Extract the [x, y] coordinate from the center of the cell holding the provided text.  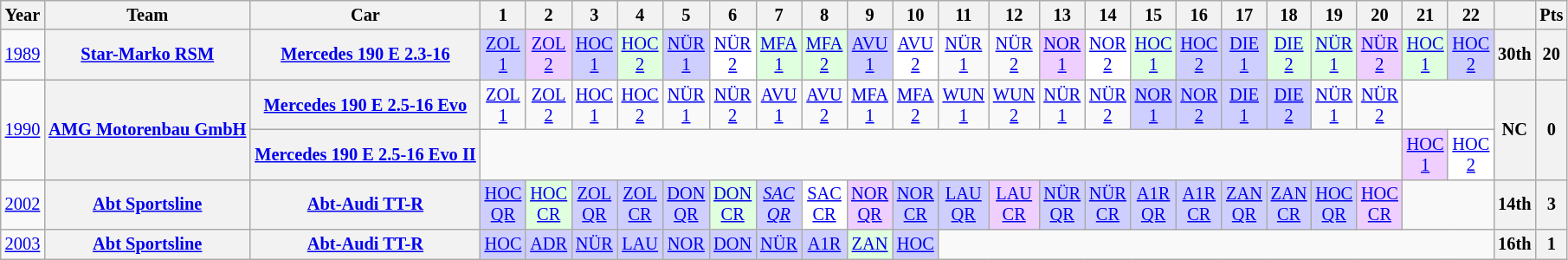
LAU [641, 244]
2 [549, 15]
NÜRQR [1061, 205]
16th [1514, 244]
0 [1552, 130]
LAUQR [964, 205]
14 [1108, 15]
1990 [23, 130]
5 [686, 15]
NÜRCR [1108, 205]
15 [1153, 15]
4 [641, 15]
2003 [23, 244]
WUN2 [1014, 105]
NOR [686, 244]
21 [1425, 15]
Pts [1552, 15]
1989 [23, 55]
2002 [23, 205]
DONCR [732, 205]
22 [1470, 15]
19 [1333, 15]
7 [779, 15]
Year [23, 15]
DONQR [686, 205]
A1RQR [1153, 205]
AMG Motorenbau GmbH [147, 130]
10 [916, 15]
Car [365, 15]
Star-Marko RSM [147, 55]
ZOLCR [641, 205]
ADR [549, 244]
6 [732, 15]
8 [824, 15]
13 [1061, 15]
LAUCR [1014, 205]
NORCR [916, 205]
NORQR [869, 205]
WUN1 [964, 105]
ZAN [869, 244]
12 [1014, 15]
11 [964, 15]
17 [1244, 15]
A1RCR [1198, 205]
Mercedes 190 E 2.5-16 Evo II [365, 154]
14th [1514, 205]
Team [147, 15]
DON [732, 244]
ZOLQR [594, 205]
NC [1514, 130]
ZANCR [1289, 205]
SACQR [779, 205]
Mercedes 190 E 2.3-16 [365, 55]
30th [1514, 55]
16 [1198, 15]
18 [1289, 15]
SACCR [824, 205]
ZANQR [1244, 205]
9 [869, 15]
Mercedes 190 E 2.5-16 Evo [365, 105]
A1R [824, 244]
